Locate the cell with the specified text and output its [x, y] center coordinate. 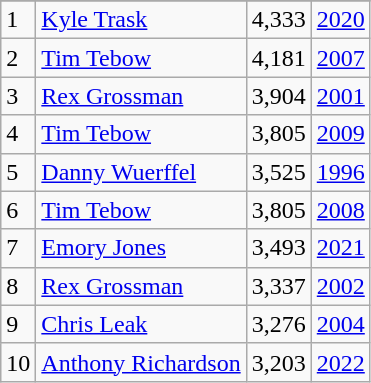
9 [18, 324]
3,904 [278, 96]
Anthony Richardson [141, 362]
Danny Wuerffel [141, 172]
Kyle Trask [141, 20]
2009 [340, 134]
2004 [340, 324]
Emory Jones [141, 248]
5 [18, 172]
3 [18, 96]
2021 [340, 248]
10 [18, 362]
2 [18, 58]
3,203 [278, 362]
3,525 [278, 172]
2007 [340, 58]
7 [18, 248]
6 [18, 210]
3,276 [278, 324]
8 [18, 286]
2002 [340, 286]
4 [18, 134]
3,493 [278, 248]
1996 [340, 172]
4,333 [278, 20]
3,337 [278, 286]
4,181 [278, 58]
2001 [340, 96]
Chris Leak [141, 324]
2008 [340, 210]
2022 [340, 362]
1 [18, 20]
2020 [340, 20]
